Determine the (x, y) coordinate at the center of the cell enclosing the given text.  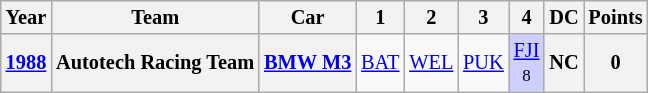
2 (431, 17)
WEL (431, 63)
1 (380, 17)
0 (616, 63)
4 (527, 17)
Year (26, 17)
Team (155, 17)
DC (564, 17)
Points (616, 17)
3 (483, 17)
PUK (483, 63)
FJI8 (527, 63)
Car (308, 17)
NC (564, 63)
1988 (26, 63)
BMW M3 (308, 63)
BAT (380, 63)
Autotech Racing Team (155, 63)
